Provide the [x, y] coordinate of the cell's center where the given text is located.  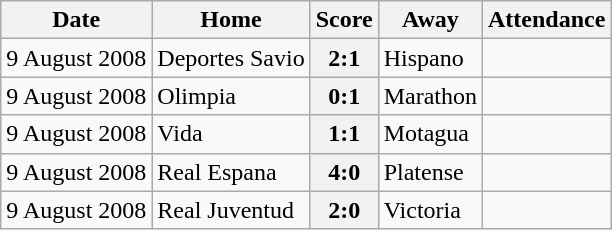
0:1 [344, 96]
2:0 [344, 210]
Platense [430, 172]
Real Espana [231, 172]
Date [76, 20]
Score [344, 20]
Olimpia [231, 96]
Victoria [430, 210]
Real Juventud [231, 210]
Home [231, 20]
2:1 [344, 58]
Deportes Savio [231, 58]
Attendance [547, 20]
4:0 [344, 172]
Marathon [430, 96]
Vida [231, 134]
Away [430, 20]
Motagua [430, 134]
1:1 [344, 134]
Hispano [430, 58]
